For the text-containing cell, return its midpoint in (x, y) coordinate format. 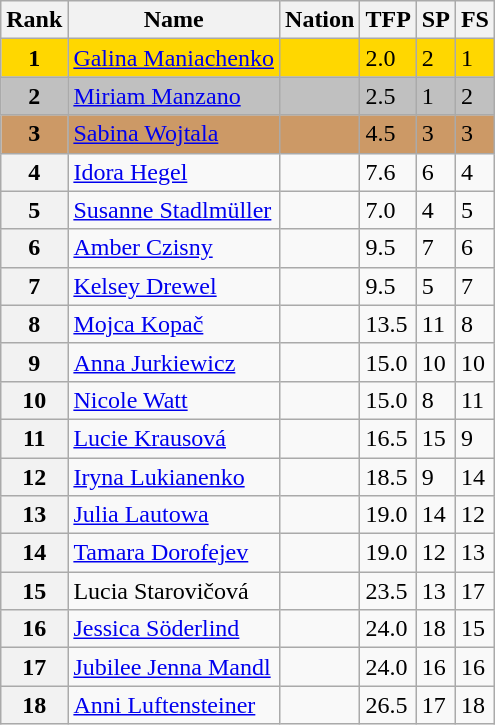
Julia Lautowa (174, 515)
TFP (388, 20)
13.5 (388, 324)
Jubilee Jenna Mandl (174, 667)
4.5 (388, 134)
Nation (320, 20)
Idora Hegel (174, 172)
Nicole Watt (174, 400)
2.5 (388, 96)
Anna Jurkiewicz (174, 362)
Lucie Krausová (174, 438)
Kelsey Drewel (174, 286)
Galina Maniachenko (174, 58)
Mojca Kopač (174, 324)
SP (436, 20)
Lucia Starovičová (174, 591)
26.5 (388, 705)
23.5 (388, 591)
Miriam Manzano (174, 96)
Rank (34, 20)
7.0 (388, 210)
Jessica Söderlind (174, 629)
Amber Czisny (174, 248)
Name (174, 20)
7.6 (388, 172)
Iryna Lukianenko (174, 477)
Anni Luftensteiner (174, 705)
Sabina Wojtala (174, 134)
FS (474, 20)
Susanne Stadlmüller (174, 210)
Tamara Dorofejev (174, 553)
18.5 (388, 477)
16.5 (388, 438)
2.0 (388, 58)
